Pinpoint the cell where the given text exists, returning its [X, Y] midpoint coordinate. 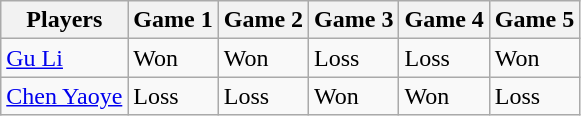
Game 3 [354, 20]
Game 4 [444, 20]
Game 1 [173, 20]
Game 2 [263, 20]
Players [64, 20]
Game 5 [534, 20]
Gu Li [64, 58]
Chen Yaoye [64, 96]
